Output the [X, Y] coordinate of the center of the cell containing the given text.  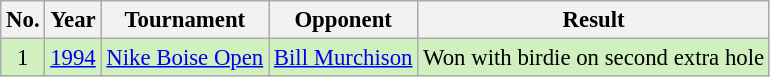
1 [23, 58]
Nike Boise Open [185, 58]
Result [594, 20]
Year [73, 20]
Won with birdie on second extra hole [594, 58]
Bill Murchison [344, 58]
Tournament [185, 20]
Opponent [344, 20]
1994 [73, 58]
No. [23, 20]
